Locate the cell with the specified text and output its [X, Y] center coordinate. 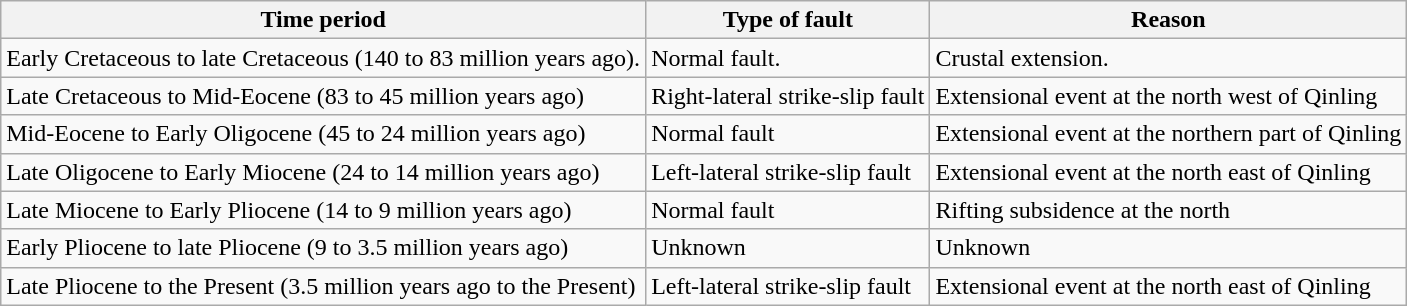
Right-lateral strike-slip fault [788, 96]
Mid-Eocene to Early Oligocene (45 to 24 million years ago) [324, 134]
Normal fault. [788, 58]
Early Cretaceous to late Cretaceous (140 to 83 million years ago). [324, 58]
Rifting subsidence at the north [1168, 210]
Late Pliocene to the Present (3.5 million years ago to the Present) [324, 286]
Extensional event at the northern part of Qinling [1168, 134]
Extensional event at the north west of Qinling [1168, 96]
Early Pliocene to late Pliocene (9 to 3.5 million years ago) [324, 248]
Late Oligocene to Early Miocene (24 to 14 million years ago) [324, 172]
Time period [324, 20]
Crustal extension. [1168, 58]
Late Miocene to Early Pliocene (14 to 9 million years ago) [324, 210]
Late Cretaceous to Mid-Eocene (83 to 45 million years ago) [324, 96]
Type of fault [788, 20]
Reason [1168, 20]
